Search for the cell housing the specified text and yield its [x, y] center coordinate. 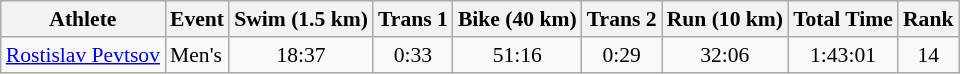
32:06 [725, 55]
1:43:01 [843, 55]
Trans 1 [413, 19]
0:29 [622, 55]
Event [197, 19]
Rostislav Pevtsov [83, 55]
Athlete [83, 19]
Rank [928, 19]
51:16 [518, 55]
14 [928, 55]
18:37 [301, 55]
Run (10 km) [725, 19]
Trans 2 [622, 19]
Men's [197, 55]
Swim (1.5 km) [301, 19]
0:33 [413, 55]
Total Time [843, 19]
Bike (40 km) [518, 19]
